Identify which cell holds the provided text, then report its (X, Y) central coordinate. 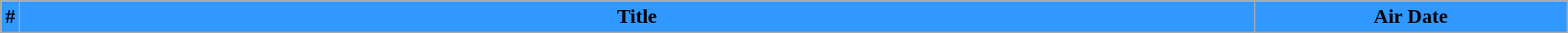
# (10, 17)
Title (637, 17)
Air Date (1411, 17)
